Provide the (X, Y) coordinate of the cell's center where the given text is located.  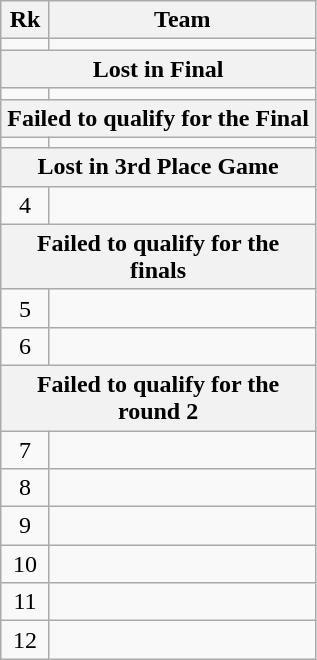
6 (26, 346)
Lost in 3rd Place Game (158, 167)
10 (26, 564)
7 (26, 449)
4 (26, 205)
11 (26, 602)
Failed to qualify for the round 2 (158, 398)
9 (26, 526)
Lost in Final (158, 69)
5 (26, 308)
12 (26, 640)
Rk (26, 20)
Failed to qualify for the Final (158, 118)
Team (182, 20)
Failed to qualify for the finals (158, 256)
8 (26, 488)
